For the text-containing cell, return its midpoint in (X, Y) coordinate format. 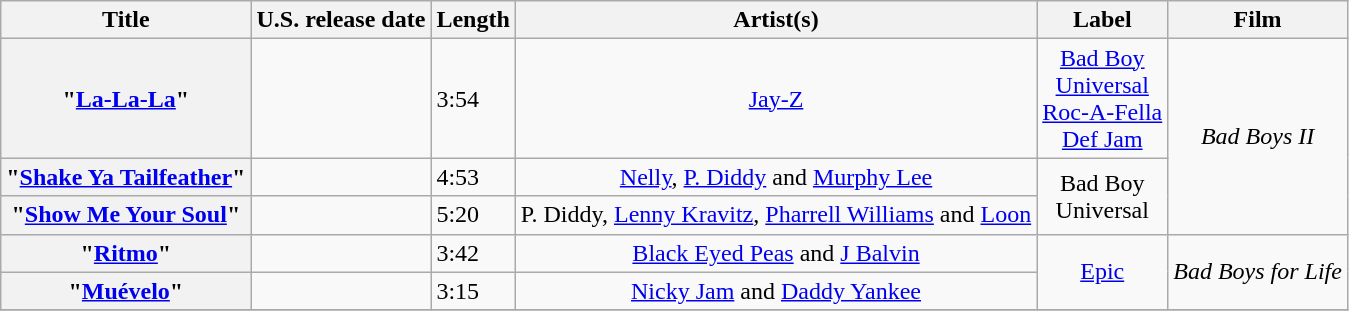
"Shake Ya Tailfeather" (126, 177)
5:20 (473, 215)
"La-La-La" (126, 98)
Epic (1102, 272)
Bad BoyUniversalRoc-A-FellaDef Jam (1102, 98)
Nelly, P. Diddy and Murphy Lee (776, 177)
Bad Boys II (1258, 136)
"Ritmo" (126, 253)
"Muévelo" (126, 291)
Black Eyed Peas and J Balvin (776, 253)
3:42 (473, 253)
Label (1102, 20)
Nicky Jam and Daddy Yankee (776, 291)
P. Diddy, Lenny Kravitz, Pharrell Williams and Loon (776, 215)
Title (126, 20)
3:15 (473, 291)
Bad Boys for Life (1258, 272)
U.S. release date (341, 20)
Jay-Z (776, 98)
Artist(s) (776, 20)
4:53 (473, 177)
"Show Me Your Soul" (126, 215)
Bad BoyUniversal (1102, 196)
3:54 (473, 98)
Length (473, 20)
Film (1258, 20)
